Capture the cell that displays the provided text and extract its (x, y) central coordinate. 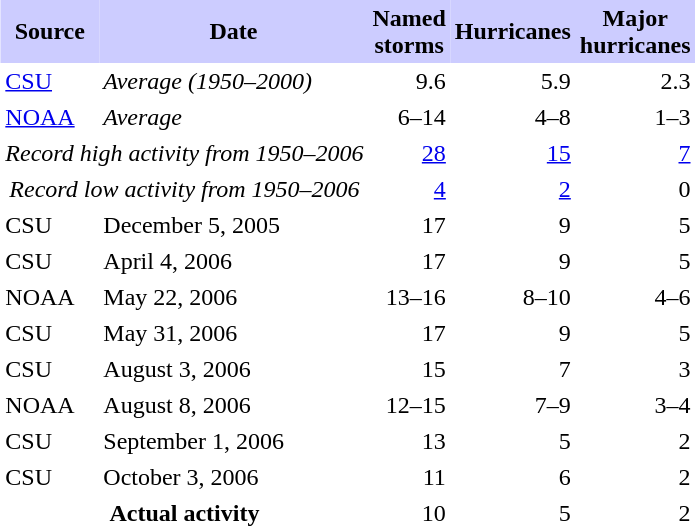
6 (512, 477)
6–14 (409, 117)
Average (1950–2000) (234, 81)
October 3, 2006 (234, 477)
August 3, 2006 (234, 369)
Date (234, 32)
December 5, 2005 (234, 225)
April 4, 2006 (234, 261)
August 8, 2006 (234, 405)
Record low activity from 1950–2006 (184, 189)
September 1, 2006 (234, 441)
Record high activity from 1950–2006 (184, 153)
12–15 (409, 405)
1–3 (635, 117)
Hurricanes (512, 32)
Source (50, 32)
7–9 (512, 405)
3–4 (635, 405)
2.3 (635, 81)
4 (409, 189)
Majorhurricanes (635, 32)
28 (409, 153)
4–8 (512, 117)
9.6 (409, 81)
Namedstorms (409, 32)
11 (409, 477)
May 22, 2006 (234, 297)
13 (409, 441)
4–6 (635, 297)
May 31, 2006 (234, 333)
3 (635, 369)
13–16 (409, 297)
0 (635, 189)
8–10 (512, 297)
Average (234, 117)
5.9 (512, 81)
